Identify which cell holds the provided text, then report its [X, Y] central coordinate. 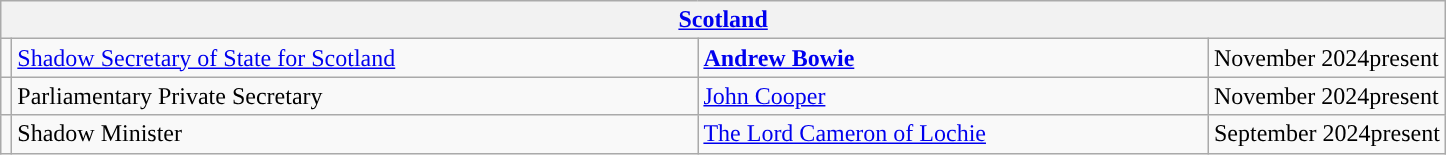
Parliamentary Private Secretary [355, 96]
Andrew Bowie [954, 58]
Scotland [724, 20]
John Cooper [954, 96]
Shadow Secretary of State for Scotland [355, 58]
The Lord Cameron of Lochie [954, 134]
Shadow Minister [355, 134]
September 2024present [1326, 134]
